Detect which cell encompasses the target text, then output its [X, Y] center coordinate. 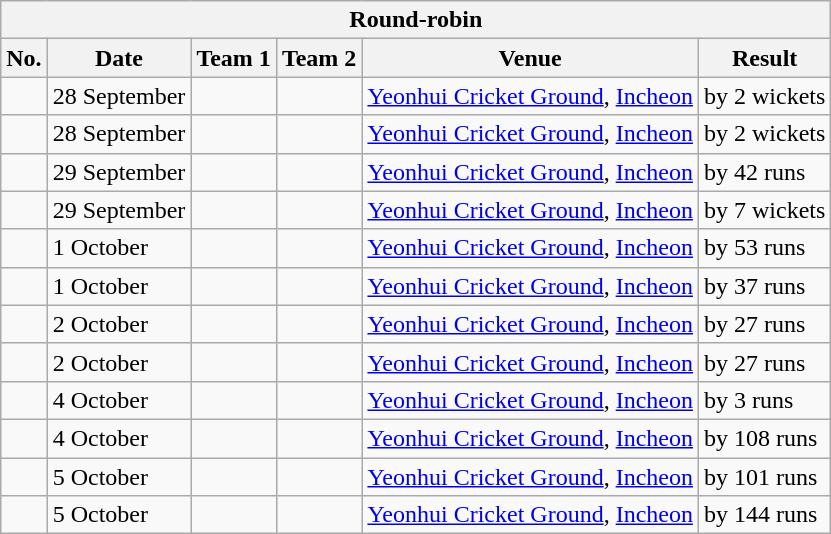
No. [24, 58]
by 3 runs [764, 400]
by 101 runs [764, 477]
Venue [530, 58]
by 42 runs [764, 172]
Round-robin [416, 20]
by 144 runs [764, 515]
Team 2 [319, 58]
by 108 runs [764, 438]
by 37 runs [764, 286]
Team 1 [234, 58]
Result [764, 58]
by 53 runs [764, 248]
by 7 wickets [764, 210]
Date [119, 58]
